Detect which cell encompasses the target text, then output its [X, Y] center coordinate. 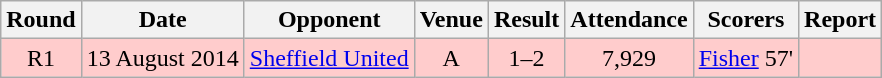
13 August 2014 [162, 58]
R1 [41, 58]
Scorers [746, 20]
Date [162, 20]
Result [526, 20]
Report [840, 20]
Fisher 57' [746, 58]
Attendance [629, 20]
7,929 [629, 58]
1–2 [526, 58]
Sheffield United [329, 58]
Round [41, 20]
Opponent [329, 20]
Venue [451, 20]
A [451, 58]
